Extract the (x, y) coordinate from the center of the cell holding the provided text.  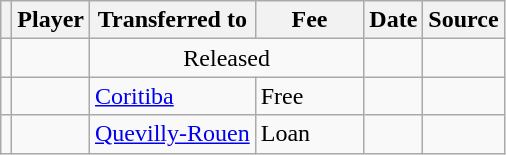
Released (227, 58)
Transferred to (173, 20)
Coritiba (173, 96)
Fee (310, 20)
Loan (310, 134)
Quevilly-Rouen (173, 134)
Date (394, 20)
Free (310, 96)
Source (464, 20)
Player (51, 20)
